Capture the cell that displays the provided text and extract its (x, y) central coordinate. 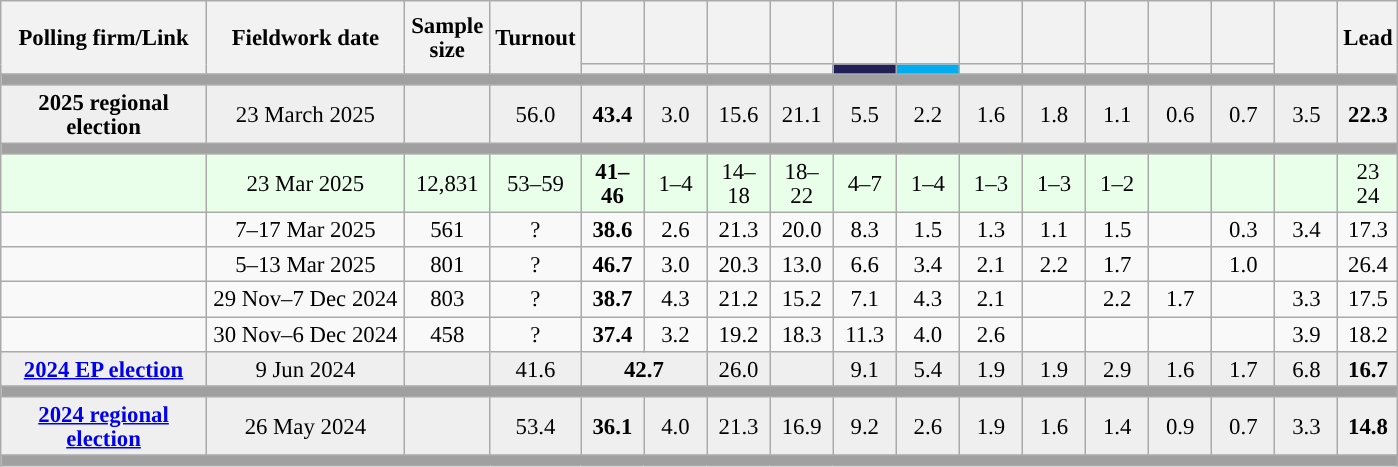
37.4 (612, 334)
38.7 (612, 300)
5.4 (928, 368)
41.6 (536, 368)
26.4 (1368, 266)
2025 regional election (104, 114)
9.1 (864, 368)
7–17 Mar 2025 (305, 230)
14.8 (1368, 426)
23 Mar 2025 (305, 184)
3.9 (1306, 334)
15.6 (738, 114)
15.2 (802, 300)
9 Jun 2024 (305, 368)
14–18 (738, 184)
2.9 (1118, 368)
20.3 (738, 266)
6.6 (864, 266)
7.1 (864, 300)
0.6 (1180, 114)
9.2 (864, 426)
19.2 (738, 334)
1.8 (1054, 114)
5.5 (864, 114)
Turnout (536, 38)
Fieldwork date (305, 38)
3.2 (676, 334)
1.4 (1118, 426)
0.3 (1244, 230)
20.0 (802, 230)
29 Nov–7 Dec 2024 (305, 300)
0.9 (1180, 426)
801 (447, 266)
Polling firm/Link (104, 38)
18.2 (1368, 334)
5–13 Mar 2025 (305, 266)
56.0 (536, 114)
38.6 (612, 230)
13.0 (802, 266)
21.2 (738, 300)
22.3 (1368, 114)
6.8 (1306, 368)
1.3 (990, 230)
53–59 (536, 184)
21.1 (802, 114)
Lead (1368, 38)
30 Nov–6 Dec 2024 (305, 334)
3.5 (1306, 114)
16.9 (802, 426)
43.4 (612, 114)
16.7 (1368, 368)
17.3 (1368, 230)
42.7 (644, 368)
458 (447, 334)
1–2 (1118, 184)
18–22 (802, 184)
803 (447, 300)
17.5 (1368, 300)
561 (447, 230)
8.3 (864, 230)
26.0 (738, 368)
41–46 (612, 184)
11.3 (864, 334)
23 March 2025 (305, 114)
18.3 (802, 334)
4–7 (864, 184)
53.4 (536, 426)
Sample size (447, 38)
2324 (1368, 184)
1.0 (1244, 266)
12,831 (447, 184)
2024 EP election (104, 368)
26 May 2024 (305, 426)
36.1 (612, 426)
2024 regional election (104, 426)
46.7 (612, 266)
